Find where the given text appears and provide that cell's center as (x, y) coordinate. 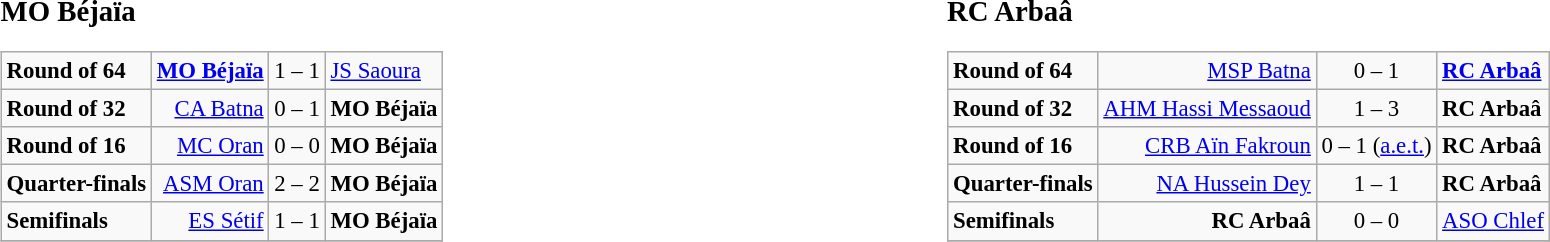
MSP Batna (1207, 71)
ASO Chlef (1493, 221)
CRB Aïn Fakroun (1207, 146)
CA Batna (210, 109)
2 – 2 (297, 184)
1 – 3 (1376, 109)
0 – 1 (a.e.t.) (1376, 146)
ES Sétif (210, 221)
NA Hussein Dey (1207, 184)
JS Saoura (384, 71)
MC Oran (210, 146)
AHM Hassi Messaoud (1207, 109)
ASM Oran (210, 184)
